Output the (x, y) coordinate of the center of the cell containing the given text.  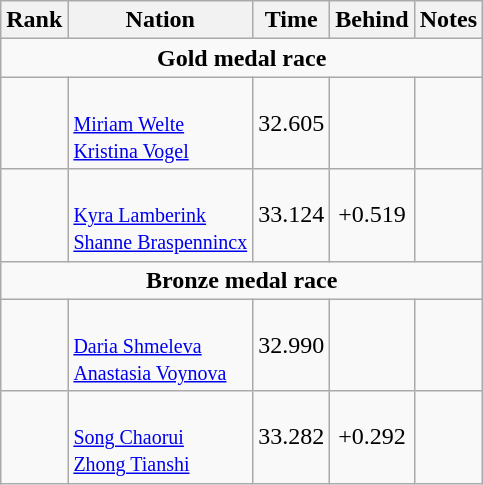
Gold medal race (242, 58)
32.990 (292, 345)
Time (292, 20)
+0.519 (372, 215)
Nation (160, 20)
32.605 (292, 123)
Rank (34, 20)
Behind (372, 20)
Miriam WelteKristina Vogel (160, 123)
Song ChaoruiZhong Tianshi (160, 437)
33.282 (292, 437)
Daria ShmelevaAnastasia Voynova (160, 345)
33.124 (292, 215)
Kyra LamberinkShanne Braspennincx (160, 215)
Notes (448, 20)
+0.292 (372, 437)
Bronze medal race (242, 280)
